Scan for the cell matching the given text and deliver its [x, y] coordinate at center. 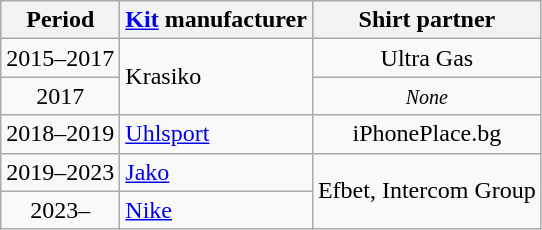
2023– [60, 210]
iPhonePlace.bg [426, 134]
None [426, 96]
2017 [60, 96]
Period [60, 20]
Nike [216, 210]
Jako [216, 172]
2019–2023 [60, 172]
2018–2019 [60, 134]
Shirt partner [426, 20]
Uhlsport [216, 134]
Ultra Gas [426, 58]
Krasiko [216, 77]
Efbet, Intercom Group [426, 191]
Kit manufacturer [216, 20]
2015–2017 [60, 58]
